Locate the cell with the specified text and output its (x, y) center coordinate. 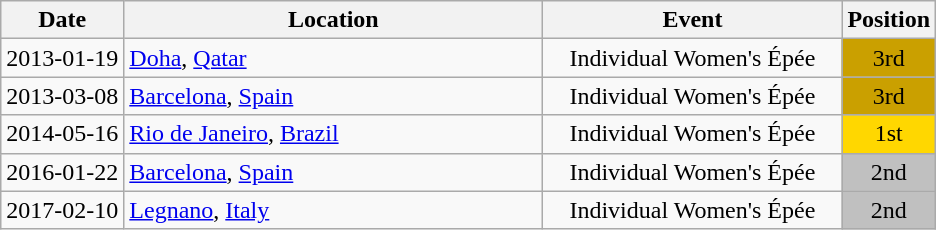
2014-05-16 (62, 134)
Rio de Janeiro, Brazil (334, 134)
Position (889, 20)
2017-02-10 (62, 210)
2013-01-19 (62, 58)
Legnano, Italy (334, 210)
Date (62, 20)
Doha, Qatar (334, 58)
1st (889, 134)
2013-03-08 (62, 96)
Location (334, 20)
Event (692, 20)
2016-01-22 (62, 172)
